Identify which cell holds the provided text, then report its (X, Y) central coordinate. 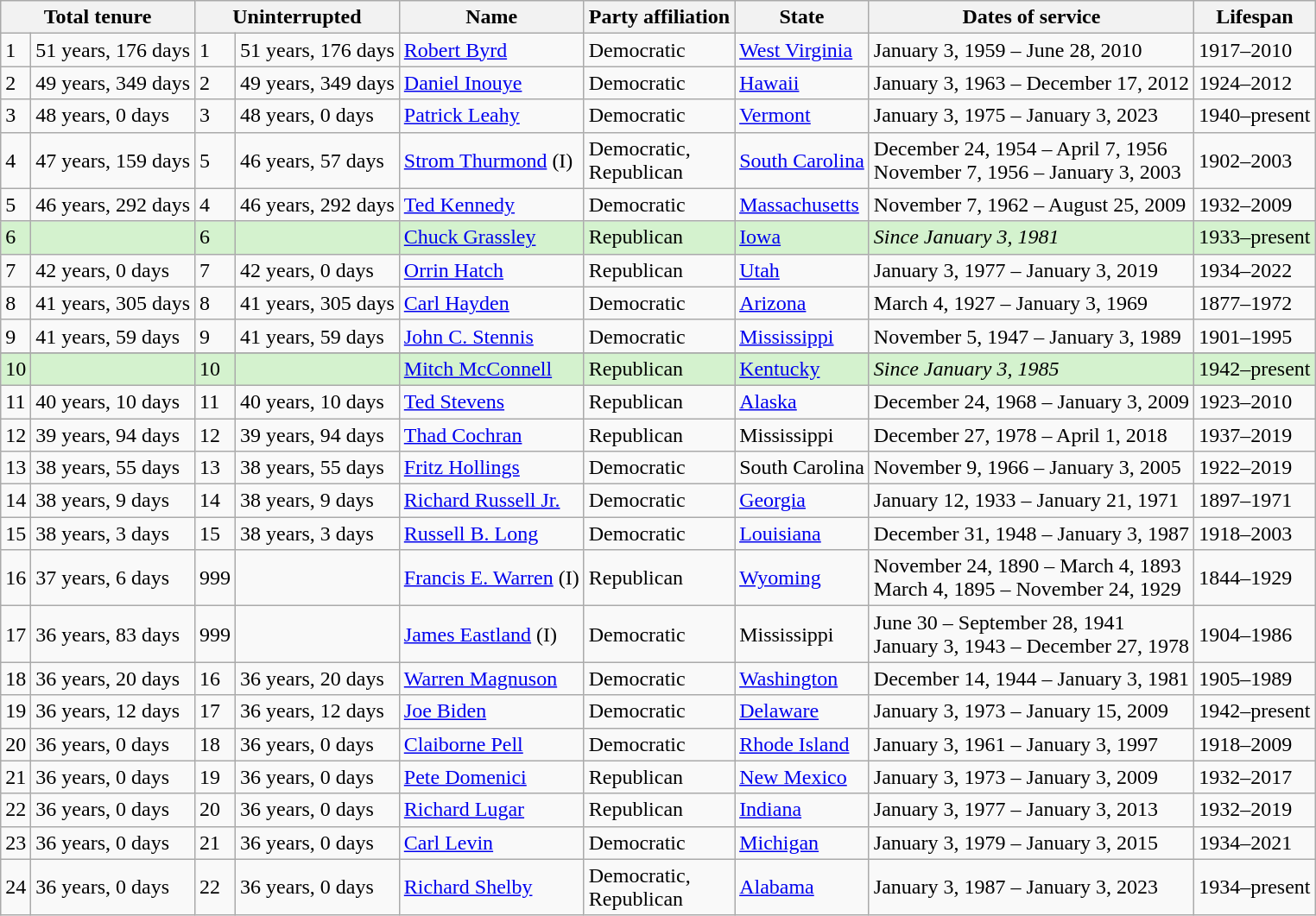
1922–2019 (1255, 468)
January 3, 1975 – January 3, 2023 (1031, 116)
1917–2010 (1255, 50)
January 3, 1961 – January 3, 1997 (1031, 744)
December 31, 1948 – January 3, 1987 (1031, 534)
November 9, 1966 – January 3, 2005 (1031, 468)
Ted Kennedy (491, 205)
1934–present (1255, 888)
Patrick Leahy (491, 116)
John C. Stennis (491, 336)
1937–2019 (1255, 434)
Warren Magnuson (491, 679)
New Mexico (802, 777)
1901–1995 (1255, 336)
1918–2009 (1255, 744)
Richard Russell Jr. (491, 501)
Daniel Inouye (491, 83)
December 24, 1968 – January 3, 2009 (1031, 401)
47 years, 159 days (113, 161)
Vermont (802, 116)
Rhode Island (802, 744)
46 years, 57 days (318, 161)
Thad Cochran (491, 434)
1904–1986 (1255, 634)
Massachusetts (802, 205)
Richard Lugar (491, 810)
Pete Domenici (491, 777)
Russell B. Long (491, 534)
Robert Byrd (491, 50)
January 3, 1959 – June 28, 2010 (1031, 50)
December 24, 1954 – April 7, 1956November 7, 1956 – January 3, 2003 (1031, 161)
1844–1929 (1255, 578)
Richard Shelby (491, 888)
Alabama (802, 888)
March 4, 1927 – January 3, 1969 (1031, 303)
Kentucky (802, 369)
November 24, 1890 – March 4, 1893March 4, 1895 – November 24, 1929 (1031, 578)
June 30 – September 28, 1941January 3, 1943 – December 27, 1978 (1031, 634)
Lifespan (1255, 17)
1918–2003 (1255, 534)
Utah (802, 270)
1902–2003 (1255, 161)
36 years, 83 days (113, 634)
Arizona (802, 303)
1940–present (1255, 116)
Uninterrupted (297, 17)
December 14, 1944 – January 3, 1981 (1031, 679)
1897–1971 (1255, 501)
1932–2019 (1255, 810)
37 years, 6 days (113, 578)
November 5, 1947 – January 3, 1989 (1031, 336)
Washington (802, 679)
Georgia (802, 501)
1932–2017 (1255, 777)
1924–2012 (1255, 83)
Total tenure (98, 17)
James Eastland (I) (491, 634)
1923–2010 (1255, 401)
Name (491, 17)
Since January 3, 1985 (1031, 369)
January 3, 1973 – January 3, 2009 (1031, 777)
1933–present (1255, 237)
Carl Levin (491, 843)
Chuck Grassley (491, 237)
Michigan (802, 843)
24 (16, 888)
1932–2009 (1255, 205)
1905–1989 (1255, 679)
Dates of service (1031, 17)
Mitch McConnell (491, 369)
1877–1972 (1255, 303)
January 3, 1963 – December 17, 2012 (1031, 83)
Wyoming (802, 578)
Carl Hayden (491, 303)
Ted Stevens (491, 401)
West Virginia (802, 50)
Alaska (802, 401)
Delaware (802, 711)
January 3, 1977 – January 3, 2013 (1031, 810)
Fritz Hollings (491, 468)
November 7, 1962 – August 25, 2009 (1031, 205)
Since January 3, 1981 (1031, 237)
Strom Thurmond (I) (491, 161)
State (802, 17)
Louisiana (802, 534)
January 3, 1987 – January 3, 2023 (1031, 888)
January 3, 1977 – January 3, 2019 (1031, 270)
Hawaii (802, 83)
23 (16, 843)
December 27, 1978 – April 1, 2018 (1031, 434)
1934–2021 (1255, 843)
Orrin Hatch (491, 270)
Claiborne Pell (491, 744)
1934–2022 (1255, 270)
Francis E. Warren (I) (491, 578)
January 3, 1973 – January 15, 2009 (1031, 711)
Joe Biden (491, 711)
Party affiliation (659, 17)
Iowa (802, 237)
Indiana (802, 810)
January 12, 1933 – January 21, 1971 (1031, 501)
January 3, 1979 – January 3, 2015 (1031, 843)
